Search for the cell housing the specified text and yield its [X, Y] center coordinate. 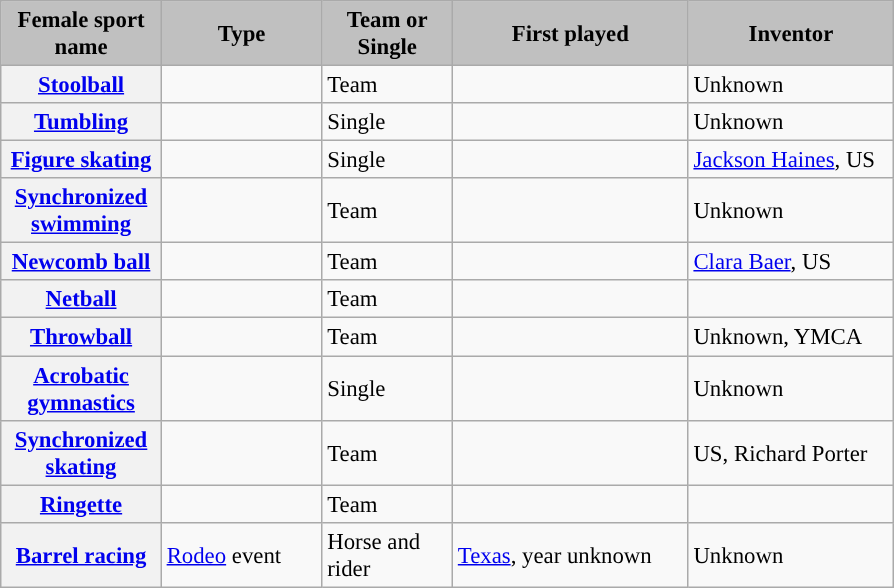
Clara Baer, US [791, 262]
First played [571, 34]
Stoolball [82, 85]
Female sport name [82, 34]
Unknown, YMCA [791, 337]
Acrobatic gymnastics [82, 388]
Texas, year unknown [571, 554]
Synchronized skating [82, 452]
Barrel racing [82, 554]
Type [242, 34]
Figure skating [82, 160]
Team or Single [388, 34]
US, Richard Porter [791, 452]
Inventor [791, 34]
Newcomb ball [82, 262]
Ringette [82, 504]
Throwball [82, 337]
Tumbling [82, 122]
Synchronized swimming [82, 210]
Netball [82, 299]
Rodeo event [242, 554]
Jackson Haines, US [791, 160]
Horse and rider [388, 554]
